Provide the (X, Y) coordinate of the cell's center where the given text is located.  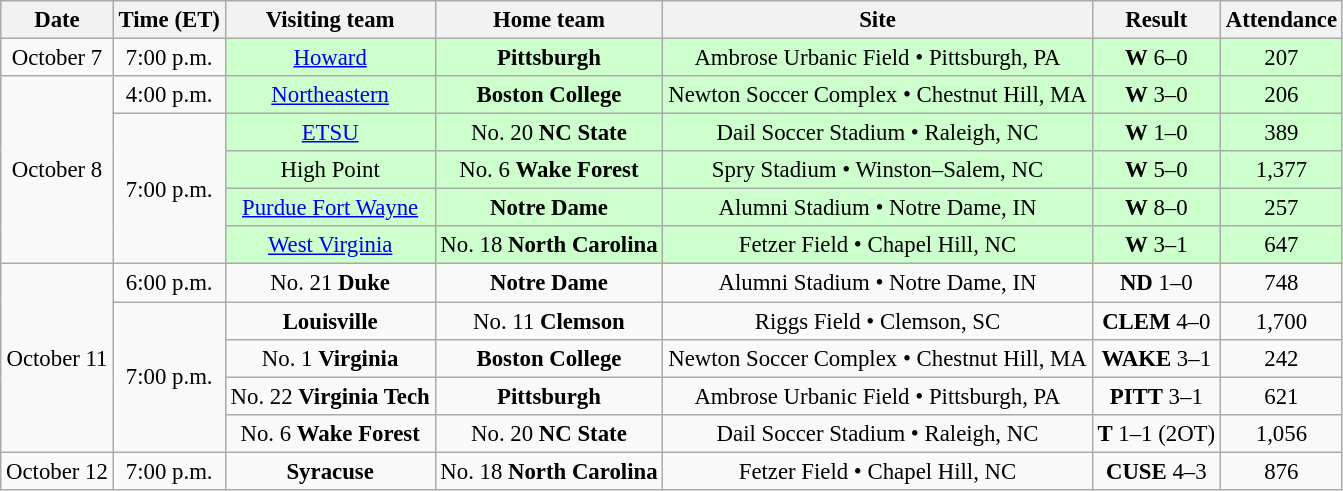
ETSU (330, 133)
W 1–0 (1156, 133)
W 6–0 (1156, 58)
Louisville (330, 321)
West Virginia (330, 245)
Riggs Field • Clemson, SC (878, 321)
October 7 (57, 58)
Spry Stadium • Winston–Salem, NC (878, 170)
Time (ET) (169, 20)
1,377 (1281, 170)
No. 22 Virginia Tech (330, 396)
876 (1281, 471)
1,056 (1281, 433)
Home team (549, 20)
Visiting team (330, 20)
Northeastern (330, 95)
October 11 (57, 358)
CUSE 4–3 (1156, 471)
Attendance (1281, 20)
October 8 (57, 170)
High Point (330, 170)
Result (1156, 20)
621 (1281, 396)
October 12 (57, 471)
W 5–0 (1156, 170)
Date (57, 20)
242 (1281, 358)
W 3–0 (1156, 95)
Howard (330, 58)
6:00 p.m. (169, 283)
748 (1281, 283)
Syracuse (330, 471)
WAKE 3–1 (1156, 358)
389 (1281, 133)
W 3–1 (1156, 245)
4:00 p.m. (169, 95)
647 (1281, 245)
W 8–0 (1156, 208)
No. 1 Virginia (330, 358)
ND 1–0 (1156, 283)
CLEM 4–0 (1156, 321)
207 (1281, 58)
Site (878, 20)
1,700 (1281, 321)
PITT 3–1 (1156, 396)
T 1–1 (2OT) (1156, 433)
No. 11 Clemson (549, 321)
No. 21 Duke (330, 283)
Purdue Fort Wayne (330, 208)
206 (1281, 95)
257 (1281, 208)
